Scan for the cell matching the given text and deliver its [x, y] coordinate at center. 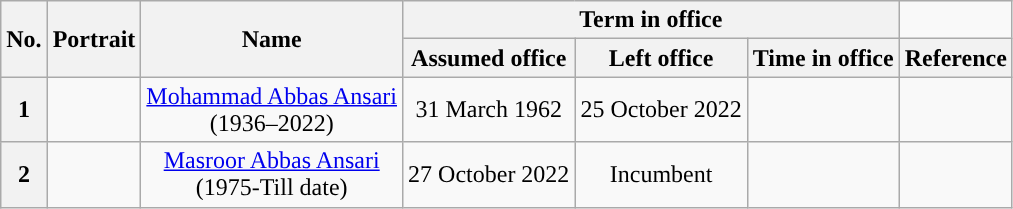
1 [24, 110]
25 October 2022 [661, 110]
2 [24, 174]
Reference [956, 58]
Name [272, 39]
Time in office [823, 58]
Portrait [94, 39]
Incumbent [661, 174]
Term in office [652, 20]
27 October 2022 [489, 174]
Left office [661, 58]
No. [24, 39]
Assumed office [489, 58]
Masroor Abbas Ansari(1975-Till date) [272, 174]
31 March 1962 [489, 110]
Mohammad Abbas Ansari(1936–2022) [272, 110]
